Return the (X, Y) coordinate for the center point of the cell that contains the specified text.  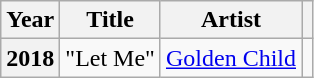
"Let Me" (110, 58)
Year (30, 20)
2018 (30, 58)
Golden Child (230, 58)
Artist (230, 20)
Title (110, 20)
